Locate the cell with the specified text and output its (X, Y) center coordinate. 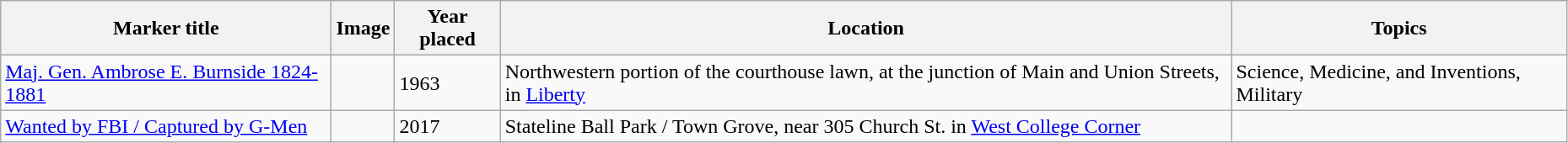
Image (363, 29)
Year placed (447, 29)
Science, Medicine, and Inventions, Military (1398, 82)
Maj. Gen. Ambrose E. Burnside 1824-1881 (166, 82)
Northwestern portion of the courthouse lawn, at the junction of Main and Union Streets, in Liberty (865, 82)
Wanted by FBI / Captured by G-Men (166, 126)
Marker title (166, 29)
Stateline Ball Park / Town Grove, near 305 Church St. in West College Corner (865, 126)
Topics (1398, 29)
2017 (447, 126)
Location (865, 29)
1963 (447, 82)
